Detect which cell encompasses the target text, then output its [x, y] center coordinate. 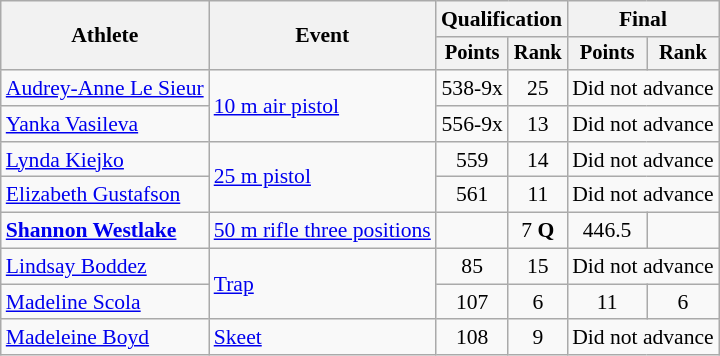
9 [538, 338]
446.5 [607, 231]
561 [472, 195]
107 [472, 302]
Lindsay Boddez [105, 267]
Event [322, 36]
556-9x [472, 124]
85 [472, 267]
Trap [322, 284]
Athlete [105, 36]
Madeleine Boyd [105, 338]
50 m rifle three positions [322, 231]
25 [538, 88]
Final [643, 19]
7 Q [538, 231]
10 m air pistol [322, 106]
14 [538, 160]
Lynda Kiejko [105, 160]
538-9x [472, 88]
Audrey-Anne Le Sieur [105, 88]
Madeline Scola [105, 302]
Shannon Westlake [105, 231]
Qualification [502, 19]
Yanka Vasileva [105, 124]
15 [538, 267]
559 [472, 160]
13 [538, 124]
Elizabeth Gustafson [105, 195]
108 [472, 338]
Skeet [322, 338]
25 m pistol [322, 178]
